For the text-containing cell, return its midpoint in [X, Y] coordinate format. 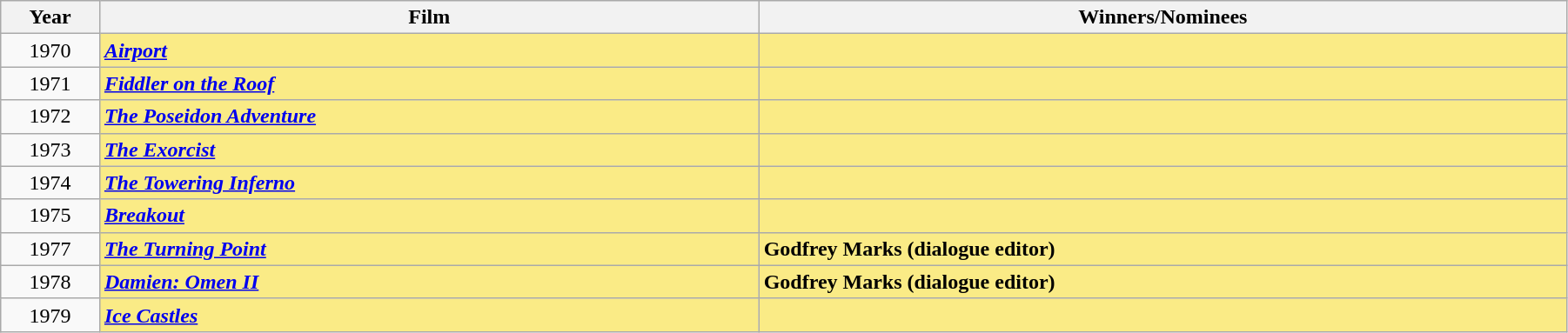
1978 [50, 282]
1971 [50, 83]
1979 [50, 315]
The Towering Inferno [429, 183]
1970 [50, 50]
The Exorcist [429, 150]
1975 [50, 216]
The Poseidon Adventure [429, 117]
Fiddler on the Roof [429, 83]
Ice Castles [429, 315]
1977 [50, 249]
Winners/Nominees [1163, 17]
Breakout [429, 216]
1974 [50, 183]
The Turning Point [429, 249]
Film [429, 17]
1973 [50, 150]
1972 [50, 117]
Year [50, 17]
Damien: Omen II [429, 282]
Airport [429, 50]
